Find where the given text appears and provide that cell's center as [x, y] coordinate. 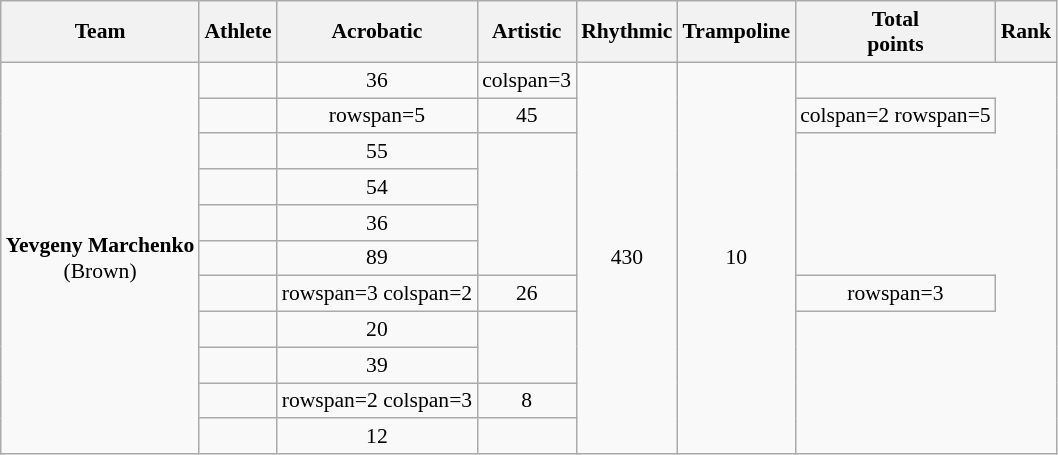
10 [736, 258]
Artistic [526, 32]
rowspan=5 [378, 116]
Totalpoints [896, 32]
89 [378, 258]
rowspan=3 [896, 294]
rowspan=2 colspan=3 [378, 401]
26 [526, 294]
rowspan=3 colspan=2 [378, 294]
colspan=2 rowspan=5 [896, 116]
colspan=3 [526, 80]
Rank [1026, 32]
Yevgeny Marchenko(Brown) [100, 258]
Team [100, 32]
Athlete [238, 32]
55 [378, 152]
Acrobatic [378, 32]
8 [526, 401]
Trampoline [736, 32]
430 [626, 258]
Rhythmic [626, 32]
12 [378, 437]
54 [378, 187]
45 [526, 116]
20 [378, 330]
39 [378, 365]
